Search for the cell housing the specified text and yield its [X, Y] center coordinate. 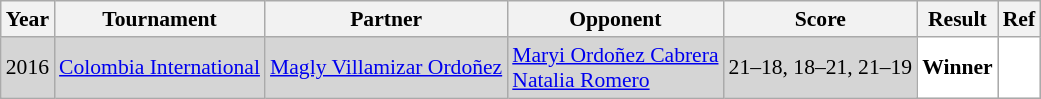
Result [958, 19]
Tournament [160, 19]
Partner [386, 19]
2016 [28, 68]
Maryi Ordoñez Cabrera Natalia Romero [615, 68]
Ref [1019, 19]
Colombia International [160, 68]
21–18, 18–21, 21–19 [821, 68]
Opponent [615, 19]
Winner [958, 68]
Year [28, 19]
Score [821, 19]
Magly Villamizar Ordoñez [386, 68]
